Provide the [x, y] coordinate of the cell's center where the given text is located.  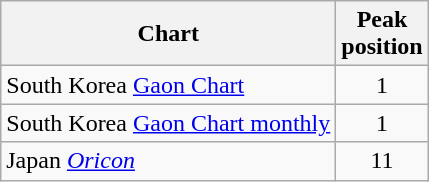
Peakposition [382, 34]
South Korea Gaon Chart [168, 85]
11 [382, 161]
Chart [168, 34]
South Korea Gaon Chart monthly [168, 123]
Japan Oricon [168, 161]
